Extract the [X, Y] coordinate from the center of the cell holding the provided text.  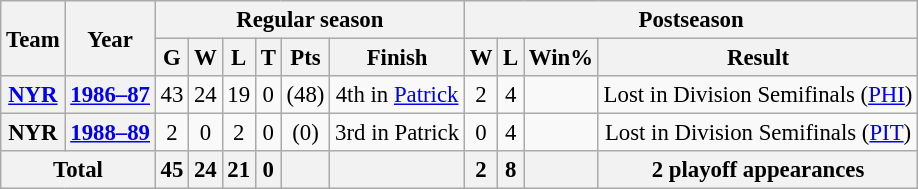
1988–89 [110, 133]
(48) [306, 95]
Lost in Division Semifinals (PHI) [758, 95]
Result [758, 58]
1986–87 [110, 95]
43 [172, 95]
T [268, 58]
Team [33, 38]
21 [238, 170]
Total [78, 170]
3rd in Patrick [398, 133]
Pts [306, 58]
Win% [562, 58]
19 [238, 95]
8 [511, 170]
4th in Patrick [398, 95]
(0) [306, 133]
Regular season [310, 20]
Lost in Division Semifinals (PIT) [758, 133]
Year [110, 38]
45 [172, 170]
2 playoff appearances [758, 170]
Finish [398, 58]
Postseason [690, 20]
G [172, 58]
